Return the [X, Y] coordinate for the center point of the cell that contains the specified text.  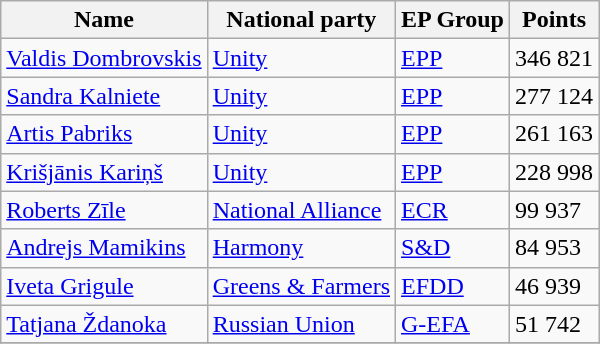
99 937 [554, 210]
Name [104, 20]
228 998 [554, 172]
Points [554, 20]
277 124 [554, 96]
Roberts Zīle [104, 210]
346 821 [554, 58]
S&D [453, 248]
Krišjānis Kariņš [104, 172]
84 953 [554, 248]
EFDD [453, 286]
Russian Union [301, 324]
Sandra Kalniete [104, 96]
National party [301, 20]
Tatjana Ždanoka [104, 324]
Harmony [301, 248]
ECR [453, 210]
51 742 [554, 324]
46 939 [554, 286]
EP Group [453, 20]
Artis Pabriks [104, 134]
National Alliance [301, 210]
Valdis Dombrovskis [104, 58]
Iveta Grigule [104, 286]
261 163 [554, 134]
G-EFA [453, 324]
Andrejs Mamikins [104, 248]
Greens & Farmers [301, 286]
